Output the (x, y) coordinate of the center of the cell containing the given text.  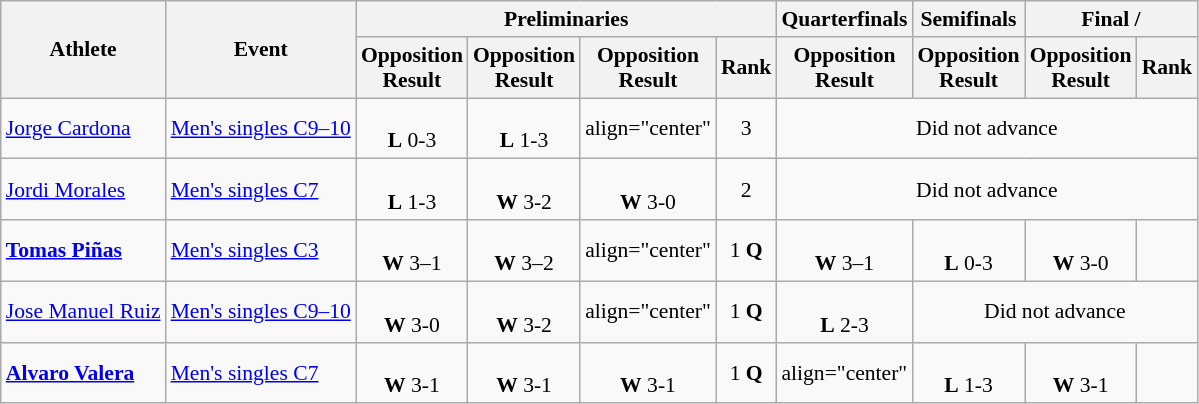
Semifinals (968, 19)
Quarterfinals (844, 19)
Alvaro Valera (84, 372)
Athlete (84, 50)
Jordi Morales (84, 190)
Event (261, 50)
Jorge Cardona (84, 128)
Final / (1112, 19)
Jose Manuel Ruiz (84, 312)
Preliminaries (566, 19)
2 (746, 190)
W 3–2 (524, 250)
3 (746, 128)
Men's singles C3 (261, 250)
L 2-3 (844, 312)
Tomas Piñas (84, 250)
